Output the [x, y] coordinate of the center of the cell containing the given text.  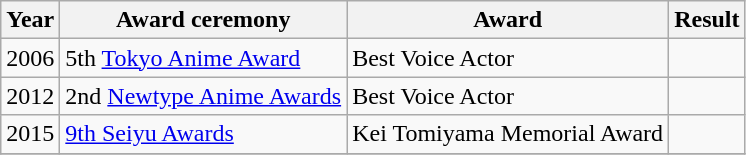
Year [30, 20]
2006 [30, 58]
2nd Newtype Anime Awards [204, 96]
9th Seiyu Awards [204, 134]
Award ceremony [204, 20]
Result [707, 20]
2012 [30, 96]
5th Tokyo Anime Award [204, 58]
Award [508, 20]
2015 [30, 134]
Kei Tomiyama Memorial Award [508, 134]
